From the cell containing the given text, extract its center point as [X, Y] coordinate. 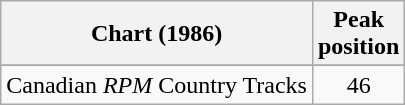
Peakposition [358, 34]
Canadian RPM Country Tracks [157, 85]
46 [358, 85]
Chart (1986) [157, 34]
